Provide the (x, y) coordinate of the cell's center where the given text is located.  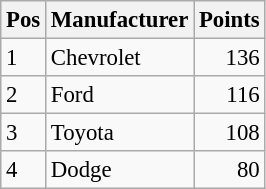
136 (230, 58)
Ford (120, 95)
1 (24, 58)
Pos (24, 20)
Manufacturer (120, 20)
Toyota (120, 133)
108 (230, 133)
4 (24, 170)
Points (230, 20)
Chevrolet (120, 58)
80 (230, 170)
3 (24, 133)
2 (24, 95)
Dodge (120, 170)
116 (230, 95)
